Detect which cell encompasses the target text, then output its [X, Y] center coordinate. 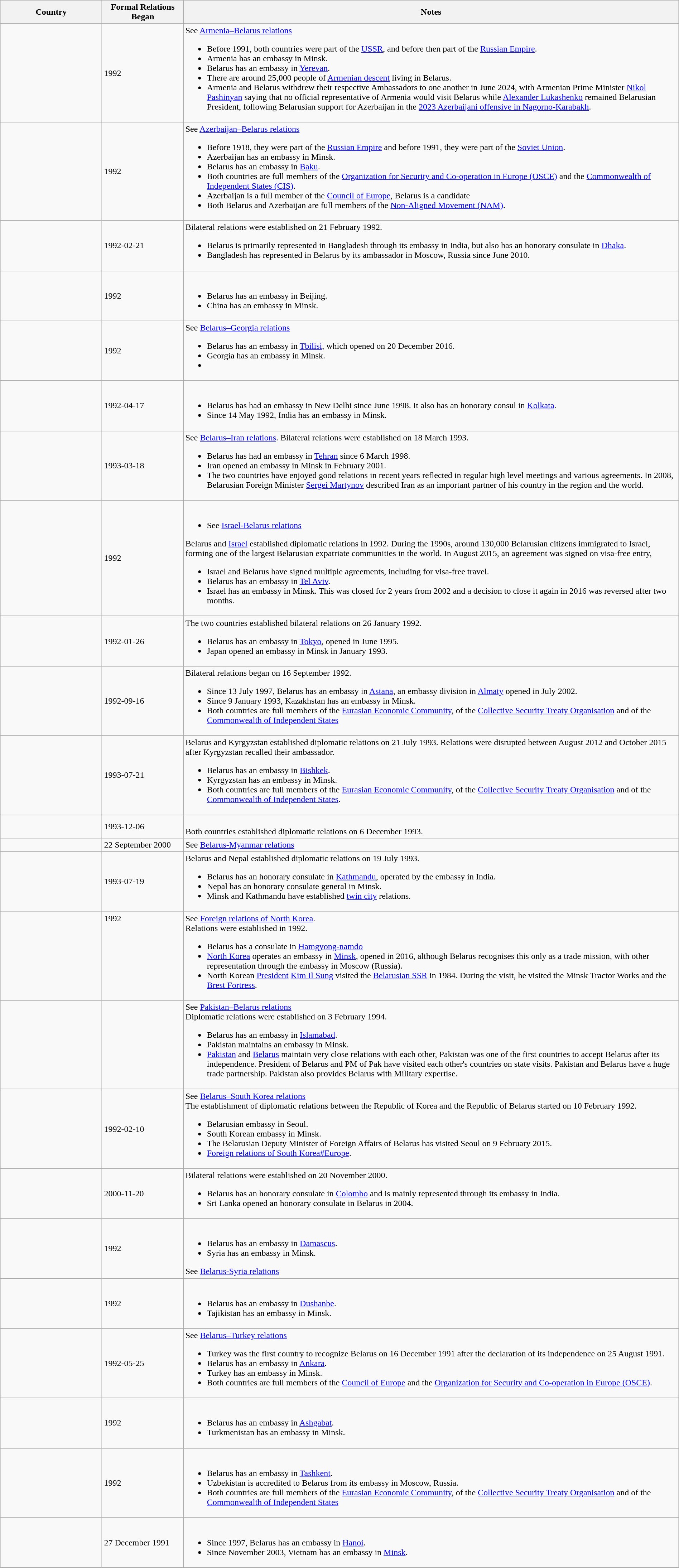
1992-09-16 [143, 701]
27 December 1991 [143, 1543]
Belarus has an embassy in Beijing.China has an embassy in Minsk. [431, 296]
Since 1997, Belarus has an embassy in Hanoi.Since November 2003, Vietnam has an embassy in Minsk. [431, 1543]
1992-01-26 [143, 641]
1992-05-25 [143, 1363]
1993-07-19 [143, 882]
2000-11-20 [143, 1193]
1993-07-21 [143, 775]
1992-02-10 [143, 1129]
Belarus has an embassy in Dushanbe.Tajikistan has an embassy in Minsk. [431, 1303]
1992-02-21 [143, 246]
Belarus has an embassy in Ashgabat.Turkmenistan has an embassy in Minsk. [431, 1423]
1992-04-17 [143, 406]
See Belarus-Myanmar relations [431, 845]
22 September 2000 [143, 845]
See Belarus–Georgia relationsBelarus has an embassy in Tbilisi, which opened on 20 December 2016.Georgia has an embassy in Minsk. [431, 351]
Belarus has an embassy in Damascus.Syria has an embassy in Minsk.See Belarus-Syria relations [431, 1248]
Both countries established diplomatic relations on 6 December 1993. [431, 826]
Belarus has had an embassy in New Delhi since June 1998. It also has an honorary consul in Kolkata.Since 14 May 1992, India has an embassy in Minsk. [431, 406]
1993-12-06 [143, 826]
Country [51, 12]
Notes [431, 12]
1993-03-18 [143, 465]
Formal Relations Began [143, 12]
